From the cell containing the given text, extract its center point as [x, y] coordinate. 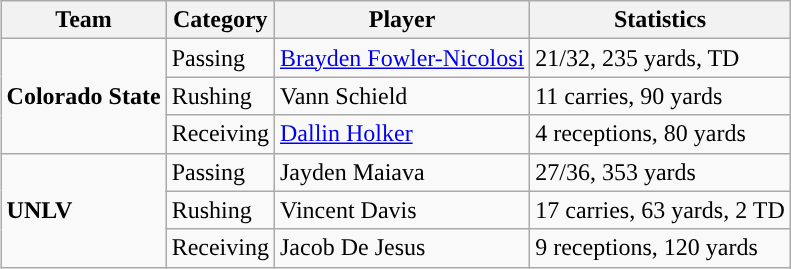
Dallin Holker [402, 134]
9 receptions, 120 yards [660, 248]
21/32, 235 yards, TD [660, 58]
Category [220, 20]
UNLV [84, 210]
Vincent Davis [402, 210]
4 receptions, 80 yards [660, 134]
Jayden Maiava [402, 172]
Player [402, 20]
Colorado State [84, 96]
Statistics [660, 20]
Team [84, 20]
27/36, 353 yards [660, 172]
Brayden Fowler-Nicolosi [402, 58]
Vann Schield [402, 96]
11 carries, 90 yards [660, 96]
Jacob De Jesus [402, 248]
17 carries, 63 yards, 2 TD [660, 210]
